Locate the cell with the specified text and output its (X, Y) center coordinate. 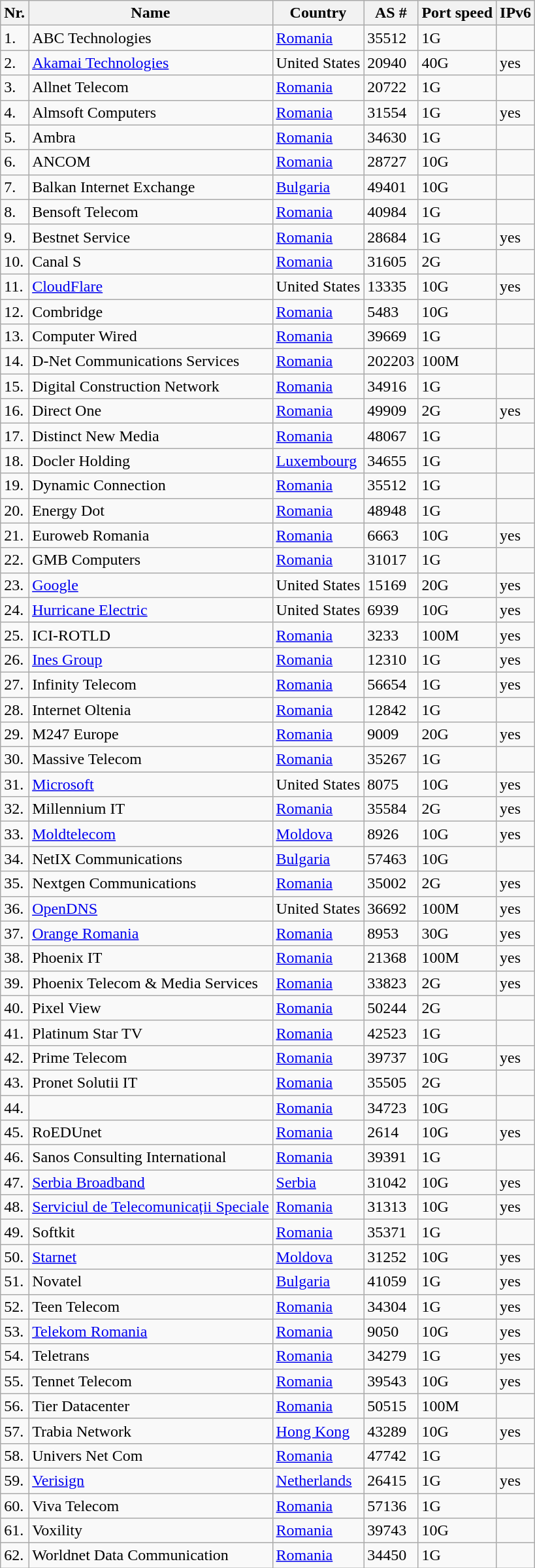
36. (14, 909)
39391 (391, 1158)
Trabia Network (150, 1431)
10. (14, 261)
31554 (391, 112)
Phoenix IT (150, 958)
50. (14, 1257)
34916 (391, 386)
Combridge (150, 312)
11. (14, 286)
40. (14, 1008)
AS # (391, 13)
21. (14, 535)
9050 (391, 1331)
52. (14, 1307)
6939 (391, 610)
Dynamic Connection (150, 486)
Bestnet Service (150, 237)
34723 (391, 1108)
13. (14, 337)
34279 (391, 1356)
57. (14, 1431)
Internet Oltenia (150, 709)
2614 (391, 1133)
31252 (391, 1257)
62. (14, 1556)
Moldtelecom (150, 834)
ANCOM (150, 162)
Infinity Telecom (150, 684)
46. (14, 1158)
Worldnet Data Communication (150, 1556)
Massive Telecom (150, 759)
58. (14, 1456)
51. (14, 1282)
Sanos Consulting International (150, 1158)
28684 (391, 237)
Softkit (150, 1232)
Canal S (150, 261)
Luxembourg (318, 461)
55. (14, 1381)
32. (14, 809)
50244 (391, 1008)
20940 (391, 63)
4. (14, 112)
3233 (391, 635)
26. (14, 659)
47742 (391, 1456)
56654 (391, 684)
Phoenix Telecom & Media Services (150, 983)
25. (14, 635)
45. (14, 1133)
9009 (391, 735)
39543 (391, 1381)
Ines Group (150, 659)
34450 (391, 1556)
39743 (391, 1531)
34. (14, 859)
23. (14, 585)
5. (14, 137)
Netherlands (318, 1480)
NetIX Communications (150, 859)
24. (14, 610)
20722 (391, 88)
33823 (391, 983)
49. (14, 1232)
8926 (391, 834)
Teen Telecom (150, 1307)
21368 (391, 958)
18. (14, 461)
49401 (391, 187)
13335 (391, 286)
15. (14, 386)
61. (14, 1531)
Serbia (318, 1182)
35584 (391, 809)
48948 (391, 510)
35. (14, 884)
35505 (391, 1082)
Name (150, 13)
Novatel (150, 1282)
28. (14, 709)
1. (14, 38)
Hurricane Electric (150, 610)
Distinct New Media (150, 436)
22. (14, 560)
Voxility (150, 1531)
Ambra (150, 137)
D-Net Communications Services (150, 361)
M247 Europe (150, 735)
Balkan Internet Exchange (150, 187)
Orange Romania (150, 933)
Port speed (457, 13)
Bensoft Telecom (150, 212)
Serviciul de Telecomunicații Speciale (150, 1207)
Tennet Telecom (150, 1381)
15169 (391, 585)
Starnet (150, 1257)
17. (14, 436)
Verisign (150, 1480)
8953 (391, 933)
Country (318, 13)
54. (14, 1356)
Pixel View (150, 1008)
30. (14, 759)
57463 (391, 859)
53. (14, 1331)
47. (14, 1182)
34655 (391, 461)
49909 (391, 411)
ABC Technologies (150, 38)
39737 (391, 1058)
Serbia Broadband (150, 1182)
Pronet Solutii IT (150, 1082)
Nextgen Communications (150, 884)
Computer Wired (150, 337)
GMB Computers (150, 560)
Telekom Romania (150, 1331)
28727 (391, 162)
27. (14, 684)
31017 (391, 560)
38. (14, 958)
Almsoft Computers (150, 112)
8075 (391, 784)
31313 (391, 1207)
Microsoft (150, 784)
Allnet Telecom (150, 88)
RoEDUnet (150, 1133)
31605 (391, 261)
33. (14, 834)
8. (14, 212)
12842 (391, 709)
40984 (391, 212)
Direct One (150, 411)
Hong Kong (318, 1431)
37. (14, 933)
202203 (391, 361)
Euroweb Romania (150, 535)
20. (14, 510)
35267 (391, 759)
56. (14, 1406)
41. (14, 1033)
34304 (391, 1307)
5483 (391, 312)
Platinum Star TV (150, 1033)
34630 (391, 137)
3. (14, 88)
6. (14, 162)
12. (14, 312)
50515 (391, 1406)
43289 (391, 1431)
Millennium IT (150, 809)
6663 (391, 535)
9. (14, 237)
19. (14, 486)
Akamai Technologies (150, 63)
48. (14, 1207)
60. (14, 1505)
41059 (391, 1282)
39669 (391, 337)
Univers Net Com (150, 1456)
14. (14, 361)
43. (14, 1082)
Teletrans (150, 1356)
Docler Holding (150, 461)
IPv6 (516, 13)
OpenDNS (150, 909)
48067 (391, 436)
44. (14, 1108)
2. (14, 63)
35371 (391, 1232)
59. (14, 1480)
Prime Telecom (150, 1058)
Viva Telecom (150, 1505)
Digital Construction Network (150, 386)
16. (14, 411)
39. (14, 983)
Tier Datacenter (150, 1406)
29. (14, 735)
Energy Dot (150, 510)
42523 (391, 1033)
12310 (391, 659)
CloudFlare (150, 286)
31042 (391, 1182)
7. (14, 187)
36692 (391, 909)
Google (150, 585)
ICI-ROTLD (150, 635)
57136 (391, 1505)
35002 (391, 884)
42. (14, 1058)
26415 (391, 1480)
Nr. (14, 13)
40G (457, 63)
31. (14, 784)
30G (457, 933)
